Identify which cell holds the provided text, then report its [x, y] central coordinate. 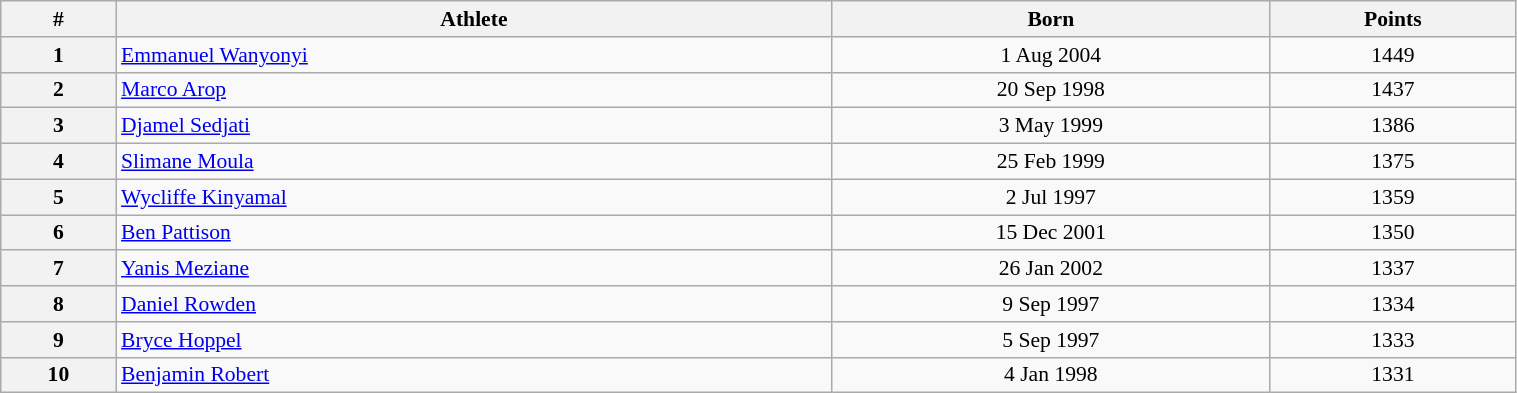
1337 [1393, 269]
Benjamin Robert [474, 375]
Emmanuel Wanyonyi [474, 55]
Points [1393, 19]
1449 [1393, 55]
Athlete [474, 19]
1 Aug 2004 [1051, 55]
8 [58, 304]
1331 [1393, 375]
6 [58, 233]
1437 [1393, 90]
7 [58, 269]
9 Sep 1997 [1051, 304]
5 Sep 1997 [1051, 340]
1375 [1393, 162]
3 [58, 126]
5 [58, 197]
2 [58, 90]
Djamel Sedjati [474, 126]
1 [58, 55]
26 Jan 2002 [1051, 269]
Marco Arop [474, 90]
Yanis Meziane [474, 269]
Daniel Rowden [474, 304]
1359 [1393, 197]
Ben Pattison [474, 233]
20 Sep 1998 [1051, 90]
1386 [1393, 126]
2 Jul 1997 [1051, 197]
1350 [1393, 233]
10 [58, 375]
3 May 1999 [1051, 126]
Born [1051, 19]
Wycliffe Kinyamal [474, 197]
1333 [1393, 340]
4 Jan 1998 [1051, 375]
4 [58, 162]
15 Dec 2001 [1051, 233]
# [58, 19]
Bryce Hoppel [474, 340]
25 Feb 1999 [1051, 162]
Slimane Moula [474, 162]
9 [58, 340]
1334 [1393, 304]
